Provide the (x, y) coordinate of the cell's center where the given text is located.  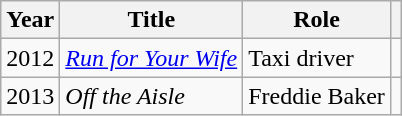
Off the Aisle (152, 96)
Role (317, 20)
Run for Your Wife (152, 58)
2012 (30, 58)
Year (30, 20)
Taxi driver (317, 58)
2013 (30, 96)
Freddie Baker (317, 96)
Title (152, 20)
